Return (X, Y) of the center of cell containing provided text 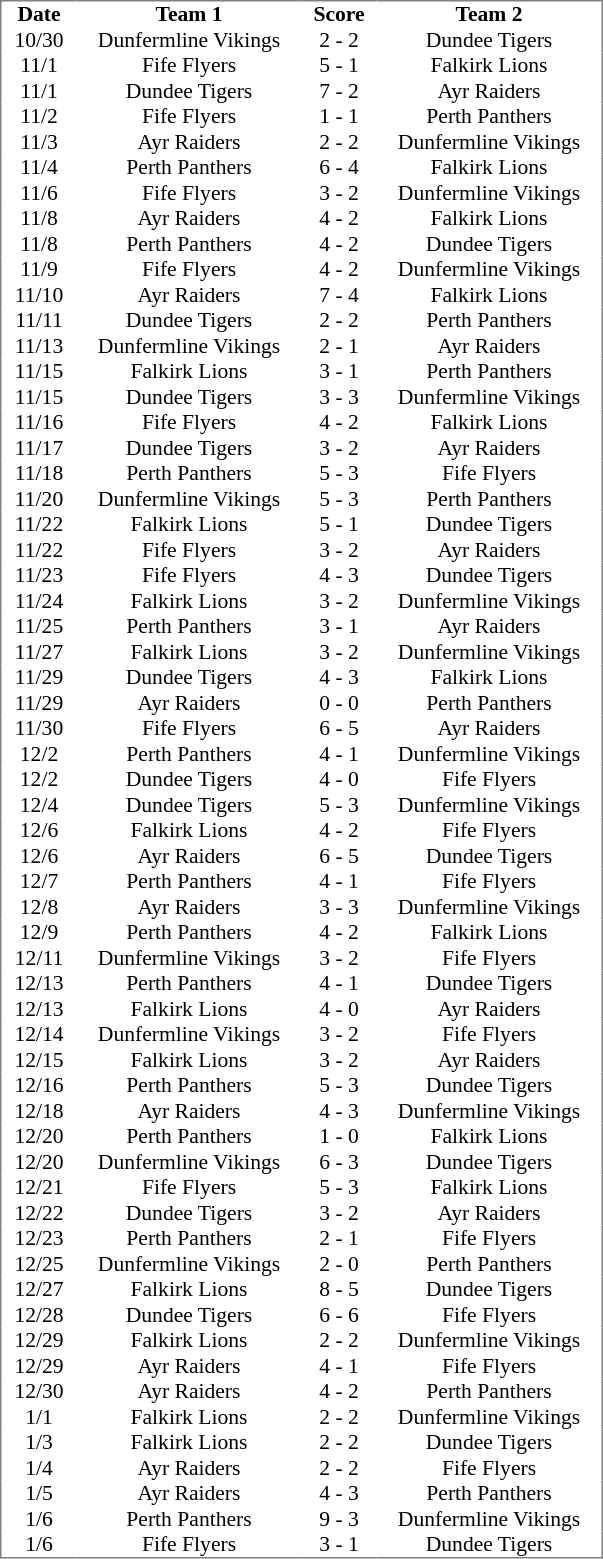
8 - 5 (340, 1289)
12/23 (39, 1239)
11/24 (39, 601)
Score (340, 14)
11/27 (39, 652)
7 - 4 (340, 295)
11/10 (39, 295)
12/9 (39, 933)
6 - 3 (340, 1162)
11/3 (39, 142)
7 - 2 (340, 91)
12/25 (39, 1264)
6 - 4 (340, 167)
12/27 (39, 1289)
11/30 (39, 729)
11/9 (39, 269)
12/16 (39, 1085)
12/30 (39, 1391)
12/14 (39, 1035)
1/3 (39, 1443)
11/20 (39, 499)
11/23 (39, 575)
11/16 (39, 423)
Team 2 (489, 14)
0 - 0 (340, 703)
11/13 (39, 346)
12/4 (39, 805)
12/7 (39, 881)
11/18 (39, 473)
12/18 (39, 1111)
12/15 (39, 1060)
2 - 0 (340, 1264)
1 - 0 (340, 1137)
1 - 1 (340, 117)
1/4 (39, 1468)
10/30 (39, 40)
9 - 3 (340, 1519)
1/5 (39, 1493)
1/1 (39, 1417)
11/6 (39, 193)
12/22 (39, 1213)
11/4 (39, 167)
11/2 (39, 117)
11/17 (39, 448)
12/11 (39, 958)
6 - 6 (340, 1315)
12/8 (39, 907)
Date (39, 14)
12/21 (39, 1187)
11/25 (39, 627)
Team 1 (188, 14)
11/11 (39, 321)
12/28 (39, 1315)
